Provide the (X, Y) coordinate of the cell's center where the given text is located.  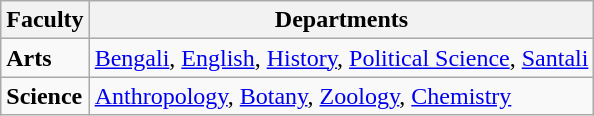
Arts (45, 58)
Bengali, English, History, Political Science, Santali (342, 58)
Science (45, 96)
Departments (342, 20)
Anthropology, Botany, Zoology, Chemistry (342, 96)
Faculty (45, 20)
